Return the (x, y) coordinate for the center point of the cell that contains the specified text.  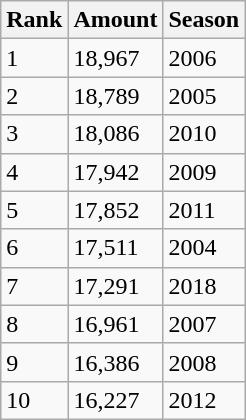
2005 (204, 96)
4 (34, 172)
17,511 (116, 248)
2 (34, 96)
2010 (204, 134)
5 (34, 210)
1 (34, 58)
18,967 (116, 58)
3 (34, 134)
2004 (204, 248)
16,961 (116, 324)
2006 (204, 58)
2018 (204, 286)
7 (34, 286)
2007 (204, 324)
17,852 (116, 210)
2011 (204, 210)
6 (34, 248)
18,789 (116, 96)
10 (34, 400)
2008 (204, 362)
16,386 (116, 362)
18,086 (116, 134)
Amount (116, 20)
16,227 (116, 400)
2012 (204, 400)
Season (204, 20)
8 (34, 324)
9 (34, 362)
Rank (34, 20)
2009 (204, 172)
17,291 (116, 286)
17,942 (116, 172)
